Determine the [X, Y] coordinate at the center of the cell enclosing the given text.  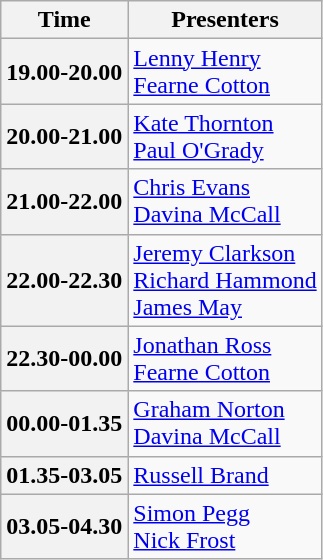
22.00-22.30 [64, 280]
Graham Norton Davina McCall [225, 424]
Kate Thornton Paul O'Grady [225, 136]
22.30-00.00 [64, 358]
Jeremy Clarkson Richard Hammond James May [225, 280]
Simon Pegg Nick Frost [225, 526]
03.05-04.30 [64, 526]
21.00-22.00 [64, 202]
00.00-01.35 [64, 424]
Russell Brand [225, 475]
19.00-20.00 [64, 72]
Jonathan Ross Fearne Cotton [225, 358]
Chris Evans Davina McCall [225, 202]
Presenters [225, 20]
Time [64, 20]
Lenny Henry Fearne Cotton [225, 72]
01.35-03.05 [64, 475]
20.00-21.00 [64, 136]
